Return [x, y] of the center of cell containing provided text 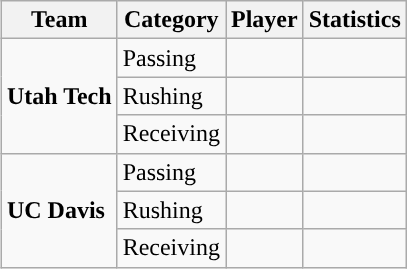
Player [265, 20]
UC Davis [59, 210]
Statistics [354, 20]
Category [171, 20]
Utah Tech [59, 96]
Team [59, 20]
